Scan for the cell matching the given text and deliver its (X, Y) coordinate at center. 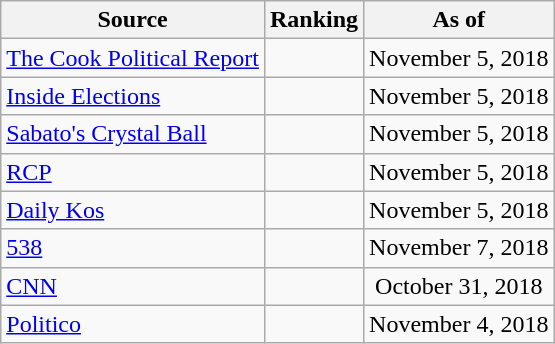
November 4, 2018 (459, 324)
CNN (133, 286)
Politico (133, 324)
538 (133, 248)
October 31, 2018 (459, 286)
As of (459, 20)
Inside Elections (133, 96)
Source (133, 20)
RCP (133, 172)
The Cook Political Report (133, 58)
Sabato's Crystal Ball (133, 134)
Daily Kos (133, 210)
November 7, 2018 (459, 248)
Ranking (314, 20)
